Return the [x, y] coordinate for the center point of the cell that contains the specified text.  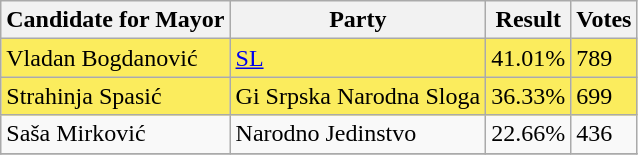
Votes [604, 20]
Strahinja Spasić [116, 96]
36.33% [528, 96]
Party [358, 20]
436 [604, 134]
Vladan Bogdanović [116, 58]
22.66% [528, 134]
699 [604, 96]
Narodno Jedinstvo [358, 134]
Result [528, 20]
Saša Mirković [116, 134]
789 [604, 58]
Gi Srpska Narodna Sloga [358, 96]
SL [358, 58]
41.01% [528, 58]
Candidate for Mayor [116, 20]
